Extract the [X, Y] coordinate from the center of the cell holding the provided text.  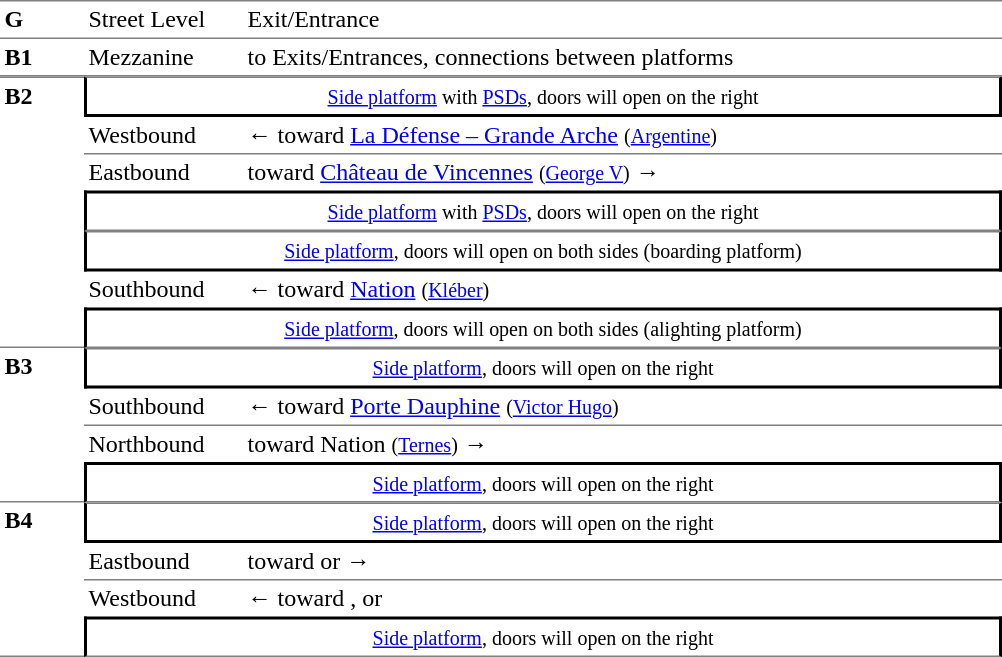
Northbound [164, 444]
Side platform, doors will open on both sides (boarding platform) [543, 251]
toward or → [622, 562]
toward Nation (Ternes) → [622, 444]
B4 [42, 579]
Exit/Entrance [622, 20]
G [42, 20]
Street Level [164, 20]
B1 [42, 58]
Mezzanine [164, 58]
B2 [42, 212]
Side platform, doors will open on both sides (alighting platform) [543, 328]
B3 [42, 425]
to Exits/Entrances, connections between platforms [622, 58]
toward Château de Vincennes (George V) → [622, 172]
← toward Porte Dauphine (Victor Hugo) [622, 407]
← toward , or [622, 598]
← toward La Défense – Grande Arche (Argentine) [622, 136]
← toward Nation (Kléber) [622, 290]
